Locate the cell with the specified text and output its (X, Y) center coordinate. 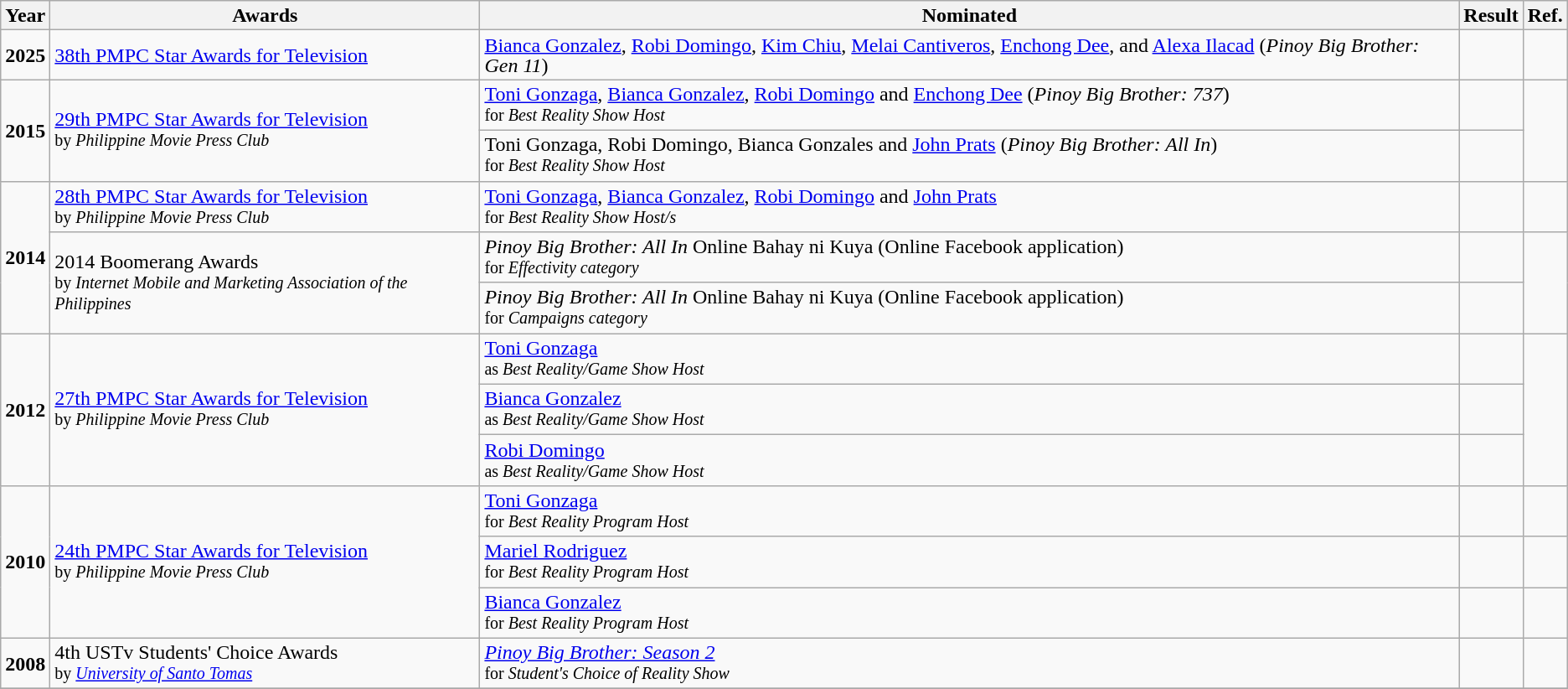
Year (25, 15)
Pinoy Big Brother: Season 2for Student's Choice of Reality Show (970, 664)
Bianca Gonzalezfor Best Reality Program Host (970, 612)
2015 (25, 131)
2025 (25, 55)
Pinoy Big Brother: All In Online Bahay ni Kuya (Online Facebook application)for Effectivity category (970, 258)
Bianca Gonzalez, Robi Domingo, Kim Chiu, Melai Cantiveros, Enchong Dee, and Alexa Ilacad (Pinoy Big Brother: Gen 11) (970, 55)
38th PMPC Star Awards for Television (265, 55)
Awards (265, 15)
2014 Boomerang Awardsby Internet Mobile and Marketing Association of the Philippines (265, 283)
Toni Gonzaga, Bianca Gonzalez, Robi Domingo and Enchong Dee (Pinoy Big Brother: 737)for Best Reality Show Host (970, 106)
28th PMPC Star Awards for Televisionby Philippine Movie Press Club (265, 206)
Pinoy Big Brother: All In Online Bahay ni Kuya (Online Facebook application)for Campaigns category (970, 308)
Toni Gonzaga, Bianca Gonzalez, Robi Domingo and John Pratsfor Best Reality Show Host/s (970, 206)
Bianca Gonzalezas Best Reality/Game Show Host (970, 409)
Toni Gonzaga, Robi Domingo, Bianca Gonzales and John Prats (Pinoy Big Brother: All In)for Best Reality Show Host (970, 156)
27th PMPC Star Awards for Televisionby Philippine Movie Press Club (265, 410)
Ref. (1545, 15)
2008 (25, 664)
Robi Domingoas Best Reality/Game Show Host (970, 461)
2014 (25, 257)
24th PMPC Star Awards for Televisionby Philippine Movie Press Club (265, 562)
Nominated (970, 15)
Toni Gonzagafor Best Reality Program Host (970, 511)
Result (1491, 15)
Toni Gonzagaas Best Reality/Game Show Host (970, 359)
29th PMPC Star Awards for Televisionby Philippine Movie Press Club (265, 131)
2010 (25, 562)
Mariel Rodriguez for Best Reality Program Host (970, 562)
4th USTv Students' Choice Awardsby University of Santo Tomas (265, 664)
2012 (25, 410)
